Return the (x, y) coordinate for the center point of the cell that contains the specified text.  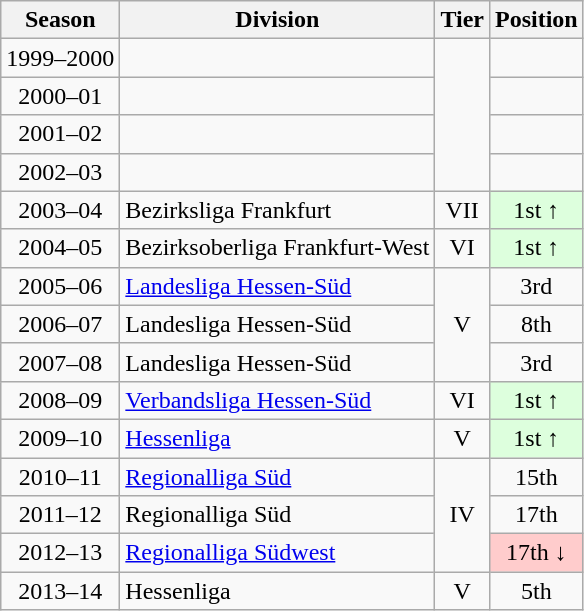
2013–14 (60, 591)
2000–01 (60, 96)
2008–09 (60, 400)
2004–05 (60, 248)
2010–11 (60, 477)
8th (536, 324)
2011–12 (60, 515)
2005–06 (60, 286)
2006–07 (60, 324)
2003–04 (60, 210)
2009–10 (60, 438)
2007–08 (60, 362)
2002–03 (60, 172)
Position (536, 20)
Bezirksoberliga Frankfurt-West (278, 248)
Regionalliga Südwest (278, 553)
VII (462, 210)
Season (60, 20)
5th (536, 591)
2001–02 (60, 134)
IV (462, 515)
17th (536, 515)
Bezirksliga Frankfurt (278, 210)
Tier (462, 20)
Verbandsliga Hessen-Süd (278, 400)
2012–13 (60, 553)
15th (536, 477)
1999–2000 (60, 58)
Division (278, 20)
17th ↓ (536, 553)
